Output the [X, Y] coordinate of the center of the cell containing the given text.  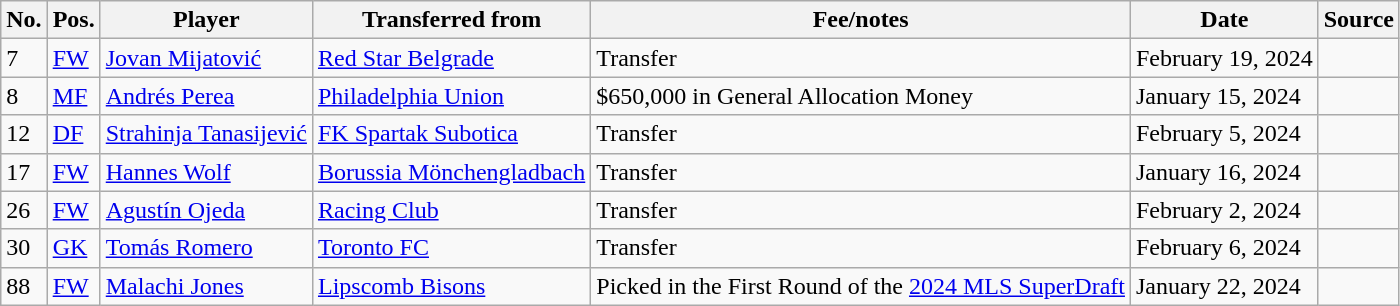
12 [24, 134]
Red Star Belgrade [451, 58]
Tomás Romero [206, 248]
Lipscomb Bisons [451, 286]
February 19, 2024 [1224, 58]
Strahinja Tanasijević [206, 134]
Jovan Mijatović [206, 58]
8 [24, 96]
GK [74, 248]
$650,000 in General Allocation Money [861, 96]
Borussia Mönchengladbach [451, 172]
Transferred from [451, 20]
MF [74, 96]
Hannes Wolf [206, 172]
February 2, 2024 [1224, 210]
Andrés Perea [206, 96]
Philadelphia Union [451, 96]
February 6, 2024 [1224, 248]
Picked in the First Round of the 2024 MLS SuperDraft [861, 286]
Fee/notes [861, 20]
26 [24, 210]
Pos. [74, 20]
February 5, 2024 [1224, 134]
7 [24, 58]
88 [24, 286]
Toronto FC [451, 248]
Racing Club [451, 210]
January 16, 2024 [1224, 172]
No. [24, 20]
Agustín Ojeda [206, 210]
Source [1358, 20]
FK Spartak Subotica [451, 134]
30 [24, 248]
January 22, 2024 [1224, 286]
Malachi Jones [206, 286]
DF [74, 134]
Date [1224, 20]
Player [206, 20]
17 [24, 172]
January 15, 2024 [1224, 96]
